For the text-containing cell, return its midpoint in [x, y] coordinate format. 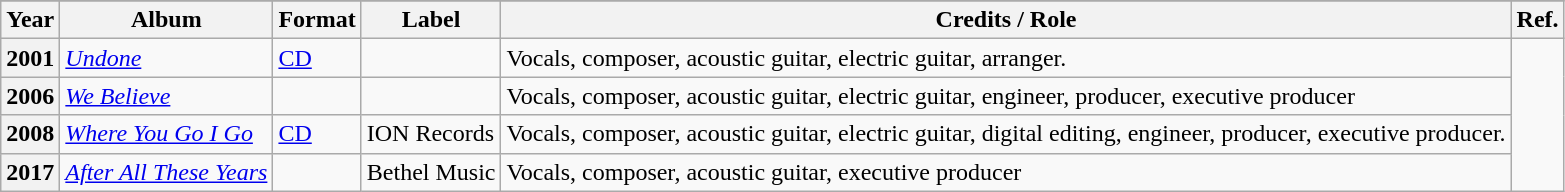
Undone [166, 58]
Album [166, 20]
Vocals, composer, acoustic guitar, executive producer [1006, 172]
Label [431, 20]
We Believe [166, 96]
2008 [30, 134]
After All These Years [166, 172]
2017 [30, 172]
2006 [30, 96]
Vocals, composer, acoustic guitar, electric guitar, arranger. [1006, 58]
Format [317, 20]
Vocals, composer, acoustic guitar, electric guitar, digital editing, engineer, producer, executive producer. [1006, 134]
Bethel Music [431, 172]
ION Records [431, 134]
Where You Go I Go [166, 134]
Ref. [1538, 20]
2001 [30, 58]
Vocals, composer, acoustic guitar, electric guitar, engineer, producer, executive producer [1006, 96]
Credits / Role [1006, 20]
Year [30, 20]
